Return [X, Y] of the center of cell containing provided text 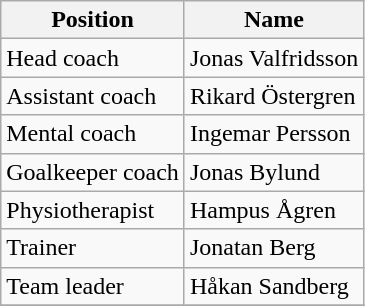
Team leader [93, 286]
Name [274, 20]
Goalkeeper coach [93, 172]
Mental coach [93, 134]
Håkan Sandberg [274, 286]
Physiotherapist [93, 210]
Position [93, 20]
Jonas Valfridsson [274, 58]
Jonatan Berg [274, 248]
Head coach [93, 58]
Assistant coach [93, 96]
Rikard Östergren [274, 96]
Jonas Bylund [274, 172]
Trainer [93, 248]
Hampus Ågren [274, 210]
Ingemar Persson [274, 134]
